For the text-containing cell, return its midpoint in (x, y) coordinate format. 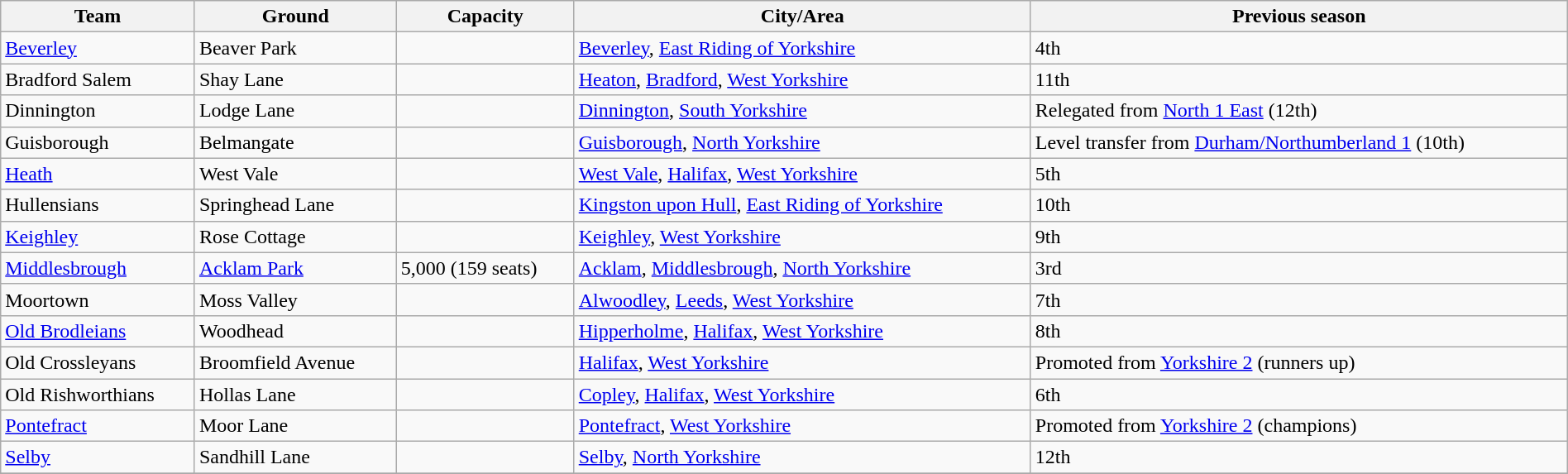
Halifax, West Yorkshire (802, 362)
Moss Valley (295, 299)
Beverley (98, 48)
Hipperholme, Halifax, West Yorkshire (802, 331)
9th (1298, 237)
Pontefract (98, 426)
Hollas Lane (295, 395)
Dinnington (98, 111)
Level transfer from Durham/Northumberland 1 (10th) (1298, 142)
Selby (98, 457)
Alwoodley, Leeds, West Yorkshire (802, 299)
Keighley, West Yorkshire (802, 237)
12th (1298, 457)
Rose Cottage (295, 237)
City/Area (802, 17)
Copley, Halifax, West Yorkshire (802, 395)
Middlesbrough (98, 268)
Old Crossleyans (98, 362)
Old Rishworthians (98, 395)
Old Brodleians (98, 331)
Acklam, Middlesbrough, North Yorkshire (802, 268)
Keighley (98, 237)
Previous season (1298, 17)
10th (1298, 205)
Kingston upon Hull, East Riding of Yorkshire (802, 205)
Hullensians (98, 205)
Selby, North Yorkshire (802, 457)
Springhead Lane (295, 205)
Team (98, 17)
Heath (98, 174)
Lodge Lane (295, 111)
7th (1298, 299)
3rd (1298, 268)
Bradford Salem (98, 79)
West Vale (295, 174)
Beaver Park (295, 48)
Broomfield Avenue (295, 362)
11th (1298, 79)
Acklam Park (295, 268)
Ground (295, 17)
Heaton, Bradford, West Yorkshire (802, 79)
Capacity (485, 17)
5,000 (159 seats) (485, 268)
Dinnington, South Yorkshire (802, 111)
Promoted from Yorkshire 2 (runners up) (1298, 362)
Beverley, East Riding of Yorkshire (802, 48)
Promoted from Yorkshire 2 (champions) (1298, 426)
Moor Lane (295, 426)
Guisborough (98, 142)
West Vale, Halifax, West Yorkshire (802, 174)
Sandhill Lane (295, 457)
Guisborough, North Yorkshire (802, 142)
6th (1298, 395)
Belmangate (295, 142)
Relegated from North 1 East (12th) (1298, 111)
Moortown (98, 299)
Shay Lane (295, 79)
8th (1298, 331)
Woodhead (295, 331)
5th (1298, 174)
Pontefract, West Yorkshire (802, 426)
4th (1298, 48)
